Capture the cell that displays the provided text and extract its (X, Y) central coordinate. 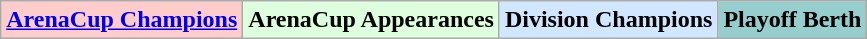
Division Champions (608, 20)
Playoff Berth (792, 20)
ArenaCup Appearances (372, 20)
ArenaCup Champions (122, 20)
